Search for the cell housing the specified text and yield its (x, y) center coordinate. 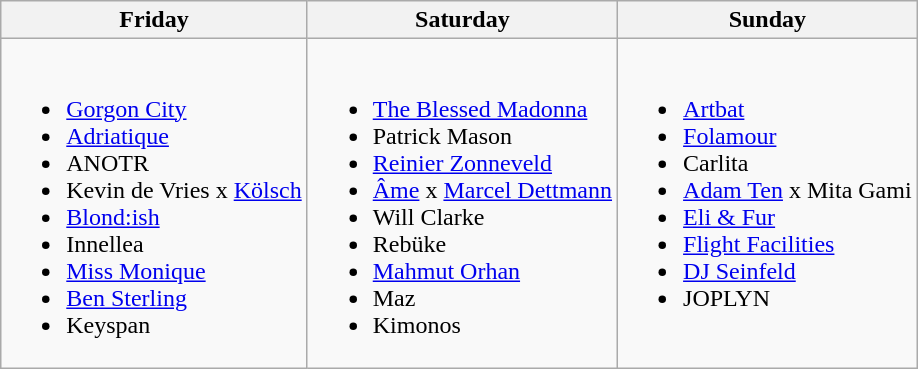
The Blessed MadonnaPatrick MasonReinier ZonneveldÂme x Marcel DettmannWill ClarkeRebükeMahmut OrhanMazKimonos (462, 204)
Friday (154, 20)
Gorgon CityAdriatiqueANOTRKevin de Vries x KölschBlond:ishInnelleaMiss MoniqueBen SterlingKeyspan (154, 204)
ArtbatFolamourCarlitaAdam Ten x Mita GamiEli & FurFlight FacilitiesDJ SeinfeldJOPLYN (768, 204)
Saturday (462, 20)
Sunday (768, 20)
